Locate the cell with the specified text and output its (X, Y) center coordinate. 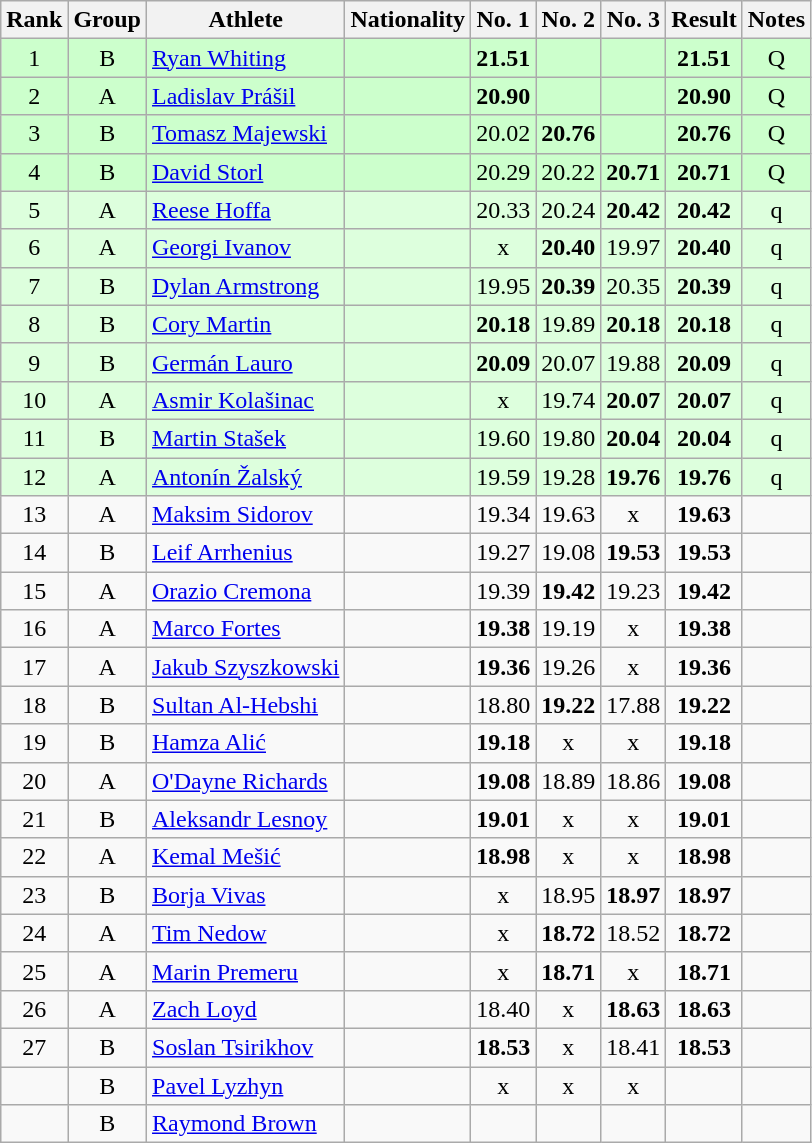
4 (34, 172)
Leif Arrhenius (246, 553)
20.35 (634, 286)
14 (34, 553)
19 (34, 743)
Asmir Kolašinac (246, 400)
11 (34, 438)
20.02 (504, 134)
Tim Nedow (246, 933)
David Storl (246, 172)
No. 3 (634, 20)
Marco Fortes (246, 629)
Reese Hoffa (246, 210)
3 (34, 134)
Group (108, 20)
18.40 (504, 1009)
19.34 (504, 515)
18.95 (568, 895)
No. 1 (504, 20)
Athlete (246, 20)
19.23 (634, 591)
19.80 (568, 438)
13 (34, 515)
12 (34, 477)
27 (34, 1047)
15 (34, 591)
20.33 (504, 210)
Zach Loyd (246, 1009)
17.88 (634, 705)
19.39 (504, 591)
Rank (34, 20)
17 (34, 667)
Marin Premeru (246, 971)
Soslan Tsirikhov (246, 1047)
20.22 (568, 172)
19.88 (634, 362)
19.26 (568, 667)
Hamza Alić (246, 743)
Martin Stašek (246, 438)
19.74 (568, 400)
20.24 (568, 210)
18 (34, 705)
Raymond Brown (246, 1124)
Ladislav Prášil (246, 96)
No. 2 (568, 20)
Cory Martin (246, 324)
16 (34, 629)
Borja Vivas (246, 895)
Maksim Sidorov (246, 515)
23 (34, 895)
Kemal Mešić (246, 857)
19.60 (504, 438)
18.41 (634, 1047)
24 (34, 933)
19.95 (504, 286)
9 (34, 362)
8 (34, 324)
19.89 (568, 324)
Germán Lauro (246, 362)
18.52 (634, 933)
19.19 (568, 629)
Nationality (408, 20)
Orazio Cremona (246, 591)
Ryan Whiting (246, 58)
Pavel Lyzhyn (246, 1085)
Notes (776, 20)
19.27 (504, 553)
Georgi Ivanov (246, 248)
20.29 (504, 172)
20 (34, 781)
1 (34, 58)
Sultan Al-Hebshi (246, 705)
Dylan Armstrong (246, 286)
18.89 (568, 781)
Result (704, 20)
19.28 (568, 477)
21 (34, 819)
Aleksandr Lesnoy (246, 819)
Jakub Szyszkowski (246, 667)
7 (34, 286)
25 (34, 971)
2 (34, 96)
19.97 (634, 248)
22 (34, 857)
18.86 (634, 781)
6 (34, 248)
O'Dayne Richards (246, 781)
10 (34, 400)
5 (34, 210)
Antonín Žalský (246, 477)
19.59 (504, 477)
Tomasz Majewski (246, 134)
26 (34, 1009)
18.80 (504, 705)
